Determine the [x, y] coordinate at the center of the cell enclosing the given text.  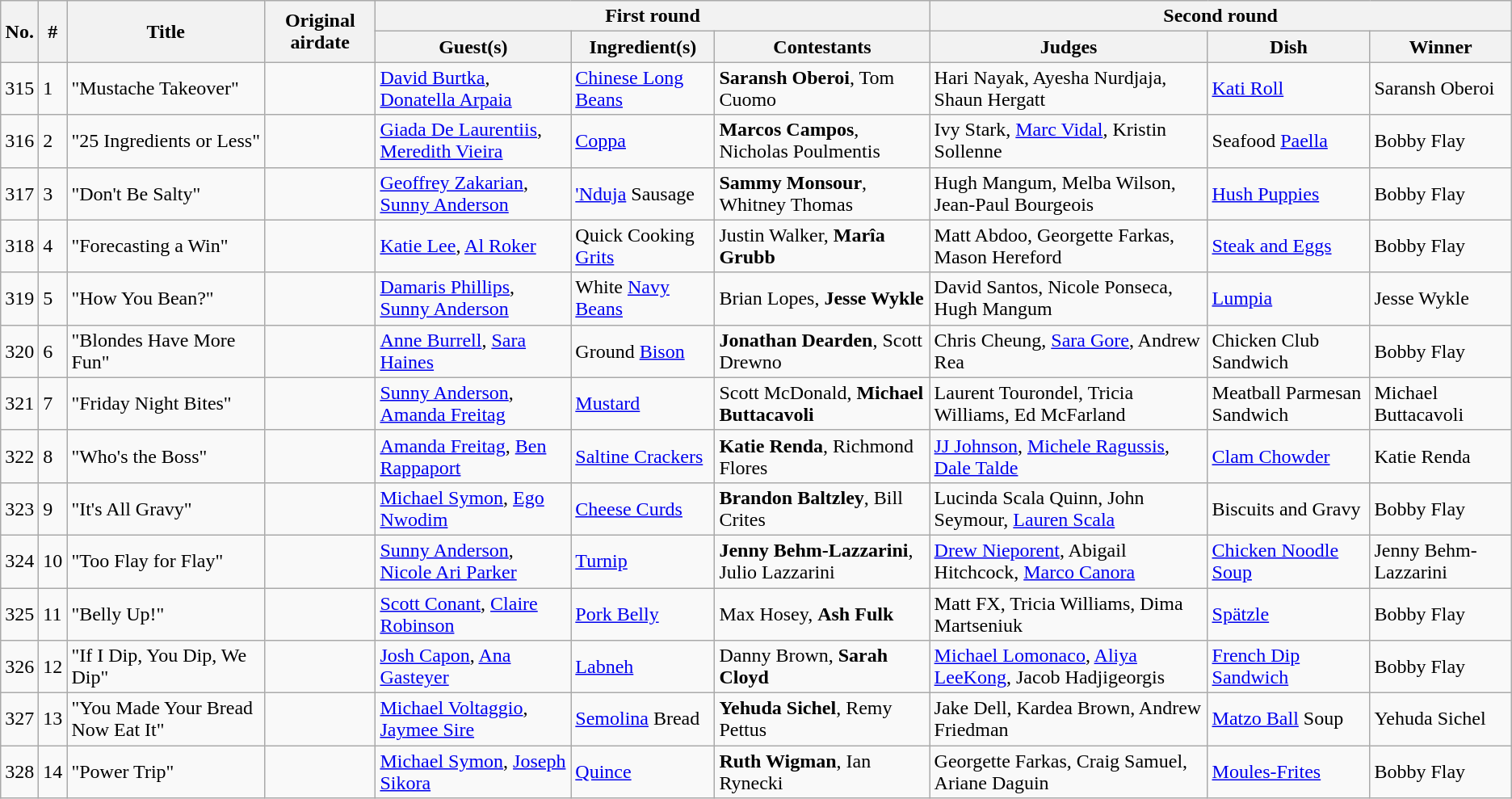
Geoffrey Zakarian, Sunny Anderson [473, 194]
Lucinda Scala Quinn, John Seymour, Lauren Scala [1069, 509]
Ivy Stark, Marc Vidal, Kristin Sollenne [1069, 141]
"It's All Gravy" [166, 509]
Ground Bison [643, 351]
322 [19, 456]
Michael Lomonaco, Aliya LeeKong, Jacob Hadjigeorgis [1069, 667]
"Don't Be Salty" [166, 194]
Yehuda Sichel, Remy Pettus [822, 719]
Ingredient(s) [643, 47]
Guest(s) [473, 47]
Justin Walker, Marîa Grubb [822, 246]
1 [53, 89]
French Dip Sandwich [1289, 667]
319 [19, 299]
8 [53, 456]
315 [19, 89]
Giada De Laurentiis, Meredith Vieira [473, 141]
Labneh [643, 667]
Laurent Tourondel, Tricia Williams, Ed McFarland [1069, 404]
"Power Trip" [166, 772]
Spätzle [1289, 614]
David Burtka, Donatella Arpaia [473, 89]
Meatball Parmesan Sandwich [1289, 404]
Lumpia [1289, 299]
13 [53, 719]
Chicken Noodle Soup [1289, 561]
Amanda Freitag, Ben Rappaport [473, 456]
318 [19, 246]
Danny Brown, Sarah Cloyd [822, 667]
Sunny Anderson, Amanda Freitag [473, 404]
Katie Renda, Richmond Flores [822, 456]
"Forecasting a Win" [166, 246]
4 [53, 246]
"Blondes Have More Fun" [166, 351]
Seafood Paella [1289, 141]
327 [19, 719]
Katie Lee, Al Roker [473, 246]
Dish [1289, 47]
Jenny Behm-Lazzarini [1441, 561]
9 [53, 509]
Sammy Monsour, Whitney Thomas [822, 194]
317 [19, 194]
321 [19, 404]
Hari Nayak, Ayesha Nurdjaja, Shaun Hergatt [1069, 89]
Brian Lopes, Jesse Wykle [822, 299]
JJ Johnson, Michele Ragussis, Dale Talde [1069, 456]
324 [19, 561]
Hush Puppies [1289, 194]
Saransh Oberoi [1441, 89]
"Who's the Boss" [166, 456]
Saransh Oberoi, Tom Cuomo [822, 89]
Scott Conant, Claire Robinson [473, 614]
'Nduja Sausage [643, 194]
"Belly Up!" [166, 614]
"25 Ingredients or Less" [166, 141]
"Friday Night Bites" [166, 404]
Kati Roll [1289, 89]
12 [53, 667]
Chicken Club Sandwich [1289, 351]
Turnip [643, 561]
326 [19, 667]
2 [53, 141]
"You Made Your Bread Now Eat It" [166, 719]
Scott McDonald, Michael Buttacavoli [822, 404]
First round [653, 16]
Michael Voltaggio, Jaymee Sire [473, 719]
Matt FX, Tricia Williams, Dima Martseniuk [1069, 614]
Ruth Wigman, Ian Rynecki [822, 772]
Hugh Mangum, Melba Wilson, Jean-Paul Bourgeois [1069, 194]
Coppa [643, 141]
323 [19, 509]
14 [53, 772]
Damaris Phillips, Sunny Anderson [473, 299]
White Navy Beans [643, 299]
"Mustache Takeover" [166, 89]
Brandon Baltzley, Bill Crites [822, 509]
"Too Flay for Flay" [166, 561]
Quick Cooking Grits [643, 246]
Cheese Curds [643, 509]
Michael Symon, Ego Nwodim [473, 509]
Steak and Eggs [1289, 246]
325 [19, 614]
316 [19, 141]
"If I Dip, You Dip, We Dip" [166, 667]
David Santos, Nicole Ponseca, Hugh Mangum [1069, 299]
328 [19, 772]
Contestants [822, 47]
Second round [1220, 16]
Matzo Ball Soup [1289, 719]
Mustard [643, 404]
Judges [1069, 47]
Original airdate [320, 32]
Saltine Crackers [643, 456]
Matt Abdoo, Georgette Farkas, Mason Hereford [1069, 246]
6 [53, 351]
11 [53, 614]
Clam Chowder [1289, 456]
Moules-Frites [1289, 772]
Josh Capon, Ana Gasteyer [473, 667]
10 [53, 561]
# [53, 32]
5 [53, 299]
Sunny Anderson, Nicole Ari Parker [473, 561]
Max Hosey, Ash Fulk [822, 614]
Drew Nieporent, Abigail Hitchcock, Marco Canora [1069, 561]
Georgette Farkas, Craig Samuel, Ariane Daguin [1069, 772]
Chris Cheung, Sara Gore, Andrew Rea [1069, 351]
Jonathan Dearden, Scott Drewno [822, 351]
Title [166, 32]
Pork Belly [643, 614]
Anne Burrell, Sara Haines [473, 351]
Biscuits and Gravy [1289, 509]
Jake Dell, Kardea Brown, Andrew Friedman [1069, 719]
Semolina Bread [643, 719]
Jesse Wykle [1441, 299]
Chinese Long Beans [643, 89]
Marcos Campos, Nicholas Poulmentis [822, 141]
3 [53, 194]
"How You Bean?" [166, 299]
Katie Renda [1441, 456]
Michael Buttacavoli [1441, 404]
Winner [1441, 47]
Yehuda Sichel [1441, 719]
Michael Symon, Joseph Sikora [473, 772]
Quince [643, 772]
320 [19, 351]
Jenny Behm-Lazzarini, Julio Lazzarini [822, 561]
7 [53, 404]
No. [19, 32]
